From the cell containing the given text, extract its center point as [X, Y] coordinate. 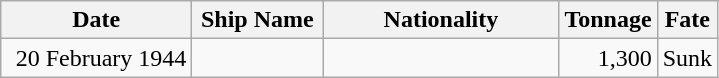
Sunk [687, 58]
20 February 1944 [96, 58]
Tonnage [608, 20]
1,300 [608, 58]
Ship Name [258, 20]
Fate [687, 20]
Date [96, 20]
Nationality [441, 20]
